Identify which cell holds the provided text, then report its (x, y) central coordinate. 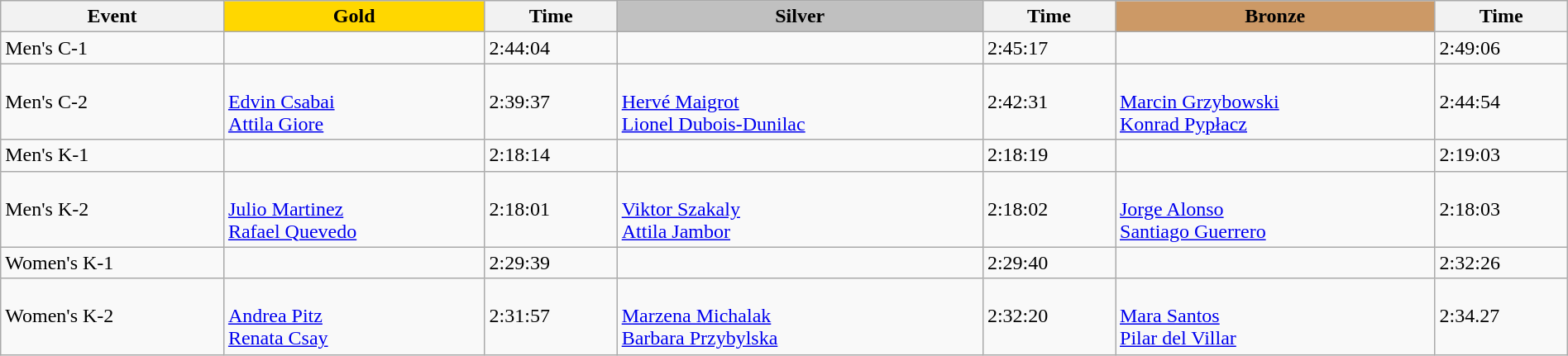
Julio MartinezRafael Quevedo (354, 209)
Men's K-2 (112, 209)
2:18:14 (551, 155)
Gold (354, 17)
Silver (800, 17)
2:18:02 (1049, 209)
Women's K-2 (112, 316)
2:32:20 (1049, 316)
2:29:39 (551, 263)
Mara SantosPilar del Villar (1275, 316)
2:39:37 (551, 102)
Men's K-1 (112, 155)
2:31:57 (551, 316)
Women's K-1 (112, 263)
Marzena MichalakBarbara Przybylska (800, 316)
2:42:31 (1049, 102)
2:18:01 (551, 209)
Bronze (1275, 17)
2:19:03 (1501, 155)
2:45:17 (1049, 48)
Jorge AlonsoSantiago Guerrero (1275, 209)
2:29:40 (1049, 263)
2:49:06 (1501, 48)
Edvin CsabaiAttila Giore (354, 102)
Men's C-2 (112, 102)
2:44:54 (1501, 102)
2:18:19 (1049, 155)
2:34.27 (1501, 316)
2:18:03 (1501, 209)
Andrea PitzRenata Csay (354, 316)
Marcin GrzybowskiKonrad Pypłacz (1275, 102)
Event (112, 17)
Men's C-1 (112, 48)
Viktor SzakalyAttila Jambor (800, 209)
Hervé MaigrotLionel Dubois-Dunilac (800, 102)
2:32:26 (1501, 263)
2:44:04 (551, 48)
